Extract the [x, y] coordinate from the center of the cell holding the provided text.  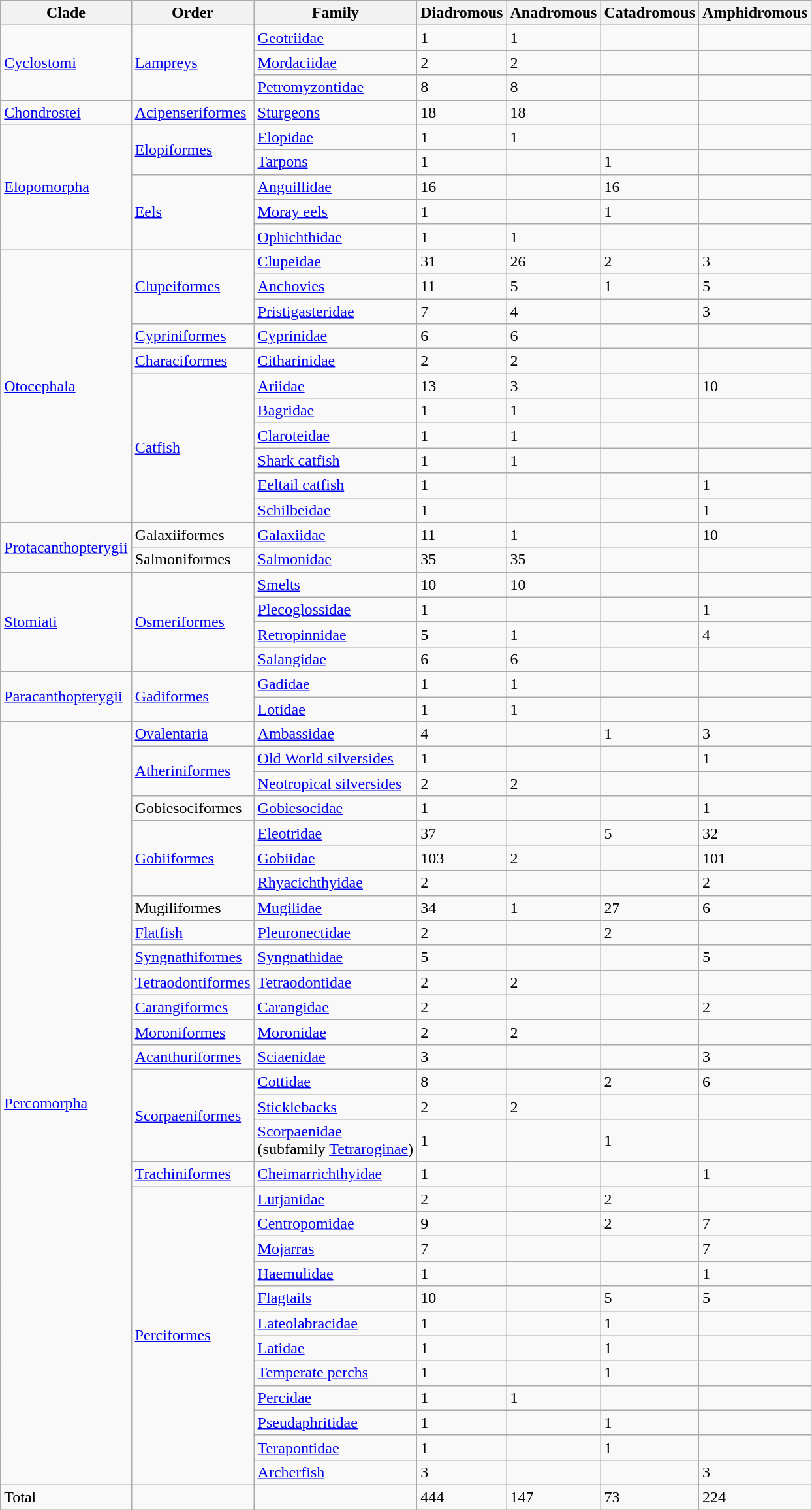
Lutjanidae [336, 1199]
Total [66, 1497]
Catadromous [650, 13]
Citharinidae [336, 361]
Petromyzontidae [336, 88]
Percomorpha [66, 1104]
103 [462, 858]
Scorpaeniformes [193, 1116]
Atheriniformes [193, 771]
Ambassidae [336, 734]
Galaxiidae [336, 535]
Schilbeidae [336, 510]
Carangidae [336, 1007]
Lotidae [336, 709]
Sturgeons [336, 112]
Mojarras [336, 1249]
Gadiformes [193, 696]
Cyclostomi [66, 63]
Anchovies [336, 286]
Cheimarrichthyidae [336, 1174]
Eels [193, 212]
Clupeidae [336, 261]
Neotropical silversides [336, 784]
Diadromous [462, 13]
147 [554, 1497]
Elopomorpha [66, 187]
Sticklebacks [336, 1107]
Eeltail catfish [336, 485]
31 [462, 261]
Gobiesocidae [336, 809]
37 [462, 833]
Temperate perchs [336, 1373]
Smelts [336, 585]
Amphidromous [755, 13]
Shark catfish [336, 460]
Flagtails [336, 1298]
Paracanthopterygii [66, 696]
Cypriniformes [193, 336]
Ariidae [336, 386]
Plecoglossidae [336, 609]
Order [193, 13]
Perciformes [193, 1336]
Eleotridae [336, 833]
Cyprinidae [336, 336]
27 [650, 908]
Ophichthidae [336, 236]
32 [755, 833]
73 [650, 1497]
Tarpons [336, 162]
Anadromous [554, 13]
Syngnathiformes [193, 957]
Catfish [193, 448]
Salangidae [336, 659]
Terapontidae [336, 1447]
Characiformes [193, 361]
Acipenseriformes [193, 112]
Pleuronectidae [336, 933]
Ovalentaria [193, 734]
26 [554, 261]
Elopidae [336, 137]
Gobiesociformes [193, 809]
Tetraodontiformes [193, 982]
Moray eels [336, 212]
34 [462, 908]
Gadidae [336, 684]
Mordaciidae [336, 63]
Salmoniformes [193, 560]
Protacanthopterygii [66, 547]
Old World silversides [336, 759]
Clupeiformes [193, 286]
Elopiformes [193, 150]
Pseudaphritidae [336, 1422]
444 [462, 1497]
Gobiiformes [193, 858]
Latidae [336, 1348]
Clade [66, 13]
Tetraodontidae [336, 982]
Trachiniformes [193, 1174]
Geotriidae [336, 38]
Scorpaenidae(subfamily Tetraroginae) [336, 1140]
Salmonidae [336, 560]
Anguillidae [336, 187]
101 [755, 858]
13 [462, 386]
Haemulidae [336, 1274]
Moroniformes [193, 1032]
Sciaenidae [336, 1057]
Acanthuriformes [193, 1057]
Lampreys [193, 63]
Galaxiiformes [193, 535]
Flatfish [193, 933]
Centropomidae [336, 1224]
9 [462, 1224]
Otocephala [66, 385]
Osmeriformes [193, 622]
Stomiati [66, 622]
Mugilidae [336, 908]
Mugiliformes [193, 908]
Gobiidae [336, 858]
Bagridae [336, 411]
Moronidae [336, 1032]
Percidae [336, 1398]
Claroteidae [336, 436]
Carangiformes [193, 1007]
Family [336, 13]
Cottidae [336, 1082]
Archerfish [336, 1472]
Rhyacichthyidae [336, 883]
Retropinnidae [336, 634]
Pristigasteridae [336, 312]
Chondrostei [66, 112]
224 [755, 1497]
Lateolabracidae [336, 1323]
Syngnathidae [336, 957]
